Return the [X, Y] coordinate for the center point of the cell that contains the specified text.  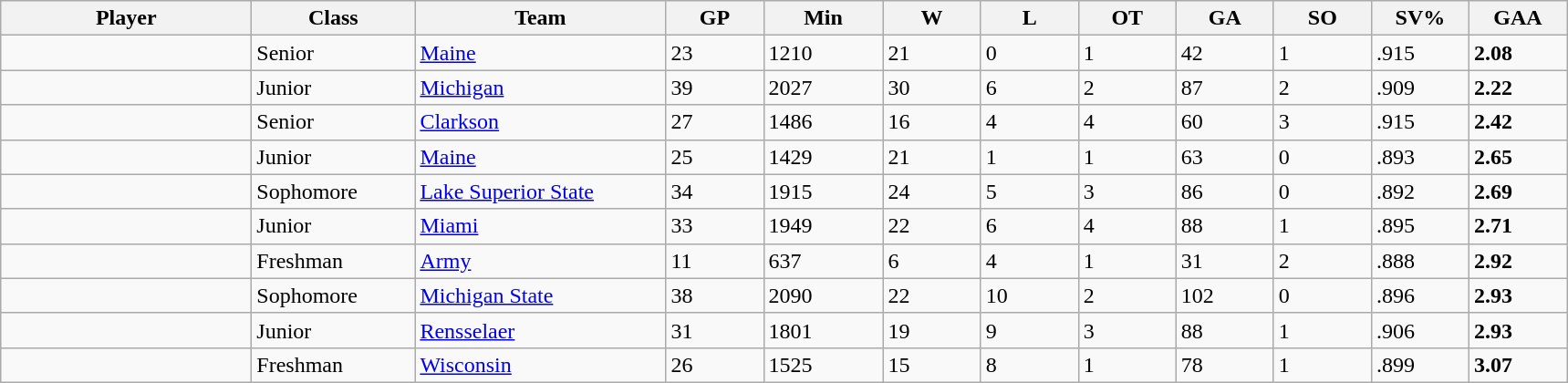
L [1029, 18]
16 [932, 122]
1801 [823, 330]
Miami [540, 226]
Clarkson [540, 122]
33 [715, 226]
2.22 [1518, 88]
1486 [823, 122]
42 [1224, 53]
Army [540, 261]
86 [1224, 191]
2027 [823, 88]
9 [1029, 330]
Class [334, 18]
5 [1029, 191]
39 [715, 88]
1525 [823, 365]
637 [823, 261]
10 [1029, 295]
Lake Superior State [540, 191]
2090 [823, 295]
1949 [823, 226]
19 [932, 330]
2.65 [1518, 157]
Michigan [540, 88]
30 [932, 88]
2.08 [1518, 53]
26 [715, 365]
2.71 [1518, 226]
34 [715, 191]
1210 [823, 53]
.896 [1419, 295]
Min [823, 18]
W [932, 18]
SO [1323, 18]
Team [540, 18]
24 [932, 191]
2.92 [1518, 261]
.909 [1419, 88]
15 [932, 365]
.906 [1419, 330]
11 [715, 261]
1429 [823, 157]
60 [1224, 122]
SV% [1419, 18]
Rensselaer [540, 330]
63 [1224, 157]
23 [715, 53]
.895 [1419, 226]
2.69 [1518, 191]
1915 [823, 191]
2.42 [1518, 122]
8 [1029, 365]
GP [715, 18]
Michigan State [540, 295]
.892 [1419, 191]
87 [1224, 88]
Wisconsin [540, 365]
78 [1224, 365]
.888 [1419, 261]
25 [715, 157]
27 [715, 122]
OT [1127, 18]
.893 [1419, 157]
Player [126, 18]
GAA [1518, 18]
38 [715, 295]
102 [1224, 295]
3.07 [1518, 365]
.899 [1419, 365]
GA [1224, 18]
